For the text-containing cell, return its midpoint in (x, y) coordinate format. 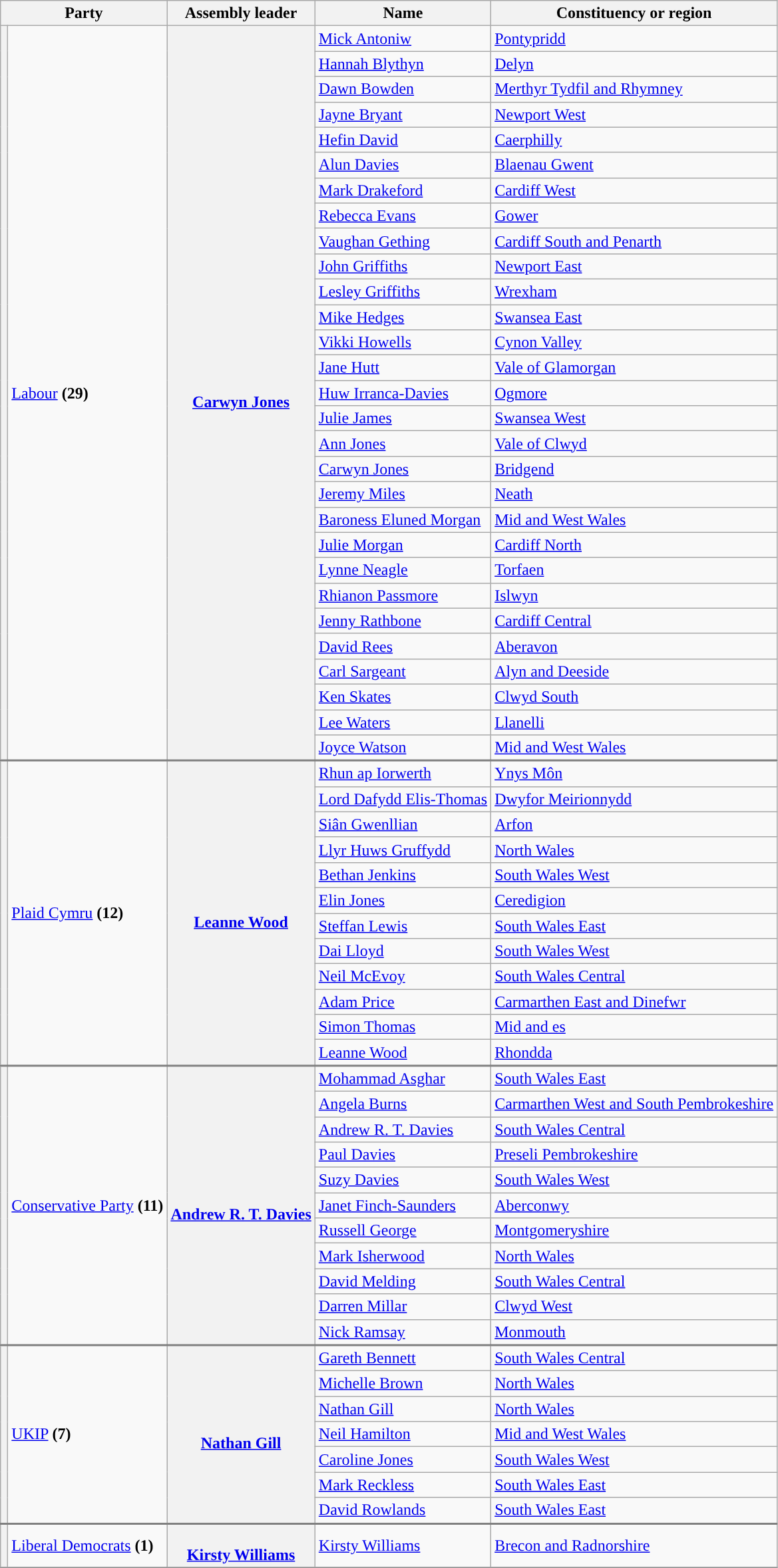
Newport West (634, 114)
Dawn Bowden (403, 89)
Neil McEvoy (403, 977)
Hannah Blythyn (403, 64)
Mark Drakeford (403, 190)
Darren Millar (403, 1307)
Clwyd South (634, 697)
Liberal Democrats (1) (88, 1546)
Angela Burns (403, 1104)
David Rees (403, 646)
Torfaen (634, 570)
Alun Davies (403, 165)
Caroline Jones (403, 1460)
Siân Gwenllian (403, 824)
Gower (634, 216)
Paul Davies (403, 1155)
Arfon (634, 824)
Alyn and Deeside (634, 671)
Gareth Bennett (403, 1358)
Aberconwy (634, 1205)
Lord Dafydd Elis-Thomas (403, 799)
Preseli Pembrokeshire (634, 1155)
Swansea East (634, 317)
Jayne Bryant (403, 114)
Vale of Glamorgan (634, 368)
Mick Antoniw (403, 39)
Steffan Lewis (403, 925)
Huw Irranca-Davies (403, 393)
Vikki Howells (403, 343)
Ynys Môn (634, 773)
Dai Lloyd (403, 951)
Rhianon Passmore (403, 595)
Julie Morgan (403, 545)
Ken Skates (403, 697)
Russell George (403, 1231)
Simon Thomas (403, 1027)
Rebecca Evans (403, 216)
Newport East (634, 266)
Jane Hutt (403, 368)
Neath (634, 494)
Monmouth (634, 1332)
Conservative Party (11) (88, 1205)
Blaenau Gwent (634, 165)
Lee Waters (403, 722)
Ceredigion (634, 900)
Jeremy Miles (403, 494)
Mohammad Asghar (403, 1079)
Islwyn (634, 595)
Mark Reckless (403, 1485)
Name (403, 13)
Hefin David (403, 140)
Dwyfor Meirionnydd (634, 799)
Bethan Jenkins (403, 875)
Clwyd West (634, 1307)
Janet Finch-Saunders (403, 1205)
Nick Ramsay (403, 1332)
Vale of Clwyd (634, 444)
Suzy Davies (403, 1180)
Montgomeryshire (634, 1231)
Joyce Watson (403, 748)
Cardiff Central (634, 621)
Carmarthen West and South Pembrokeshire (634, 1104)
Pontypridd (634, 39)
Ogmore (634, 393)
Elin Jones (403, 900)
Cardiff West (634, 190)
Julie James (403, 418)
Michelle Brown (403, 1384)
David Rowlands (403, 1510)
Ann Jones (403, 444)
Plaid Cymru (12) (88, 913)
Assembly leader (241, 13)
Wrexham (634, 291)
Cardiff South and Penarth (634, 241)
Neil Hamilton (403, 1434)
Vaughan Gething (403, 241)
Llanelli (634, 722)
Adam Price (403, 1002)
Lynne Neagle (403, 570)
Merthyr Tydfil and Rhymney (634, 89)
John Griffiths (403, 266)
David Melding (403, 1281)
Party (84, 13)
Cardiff North (634, 545)
Carl Sargeant (403, 671)
Mid and es (634, 1027)
Caerphilly (634, 140)
UKIP (7) (88, 1434)
Rhondda (634, 1052)
Carmarthen East and Dinefwr (634, 1002)
Brecon and Radnorshire (634, 1546)
Delyn (634, 64)
Rhun ap Iorwerth (403, 773)
Constituency or region (634, 13)
Jenny Rathbone (403, 621)
Llyr Huws Gruffydd (403, 850)
Baroness Eluned Morgan (403, 520)
Cynon Valley (634, 343)
Mike Hedges (403, 317)
Labour (29) (88, 394)
Swansea West (634, 418)
Bridgend (634, 469)
Mark Isherwood (403, 1256)
Lesley Griffiths (403, 291)
Aberavon (634, 646)
